Extract the [x, y] coordinate from the center of the cell holding the provided text.  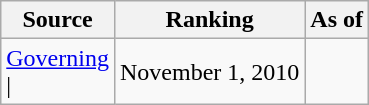
Ranking [209, 20]
Governing| [58, 72]
Source [58, 20]
November 1, 2010 [209, 72]
As of [337, 20]
